Scan for the cell matching the given text and deliver its (x, y) coordinate at center. 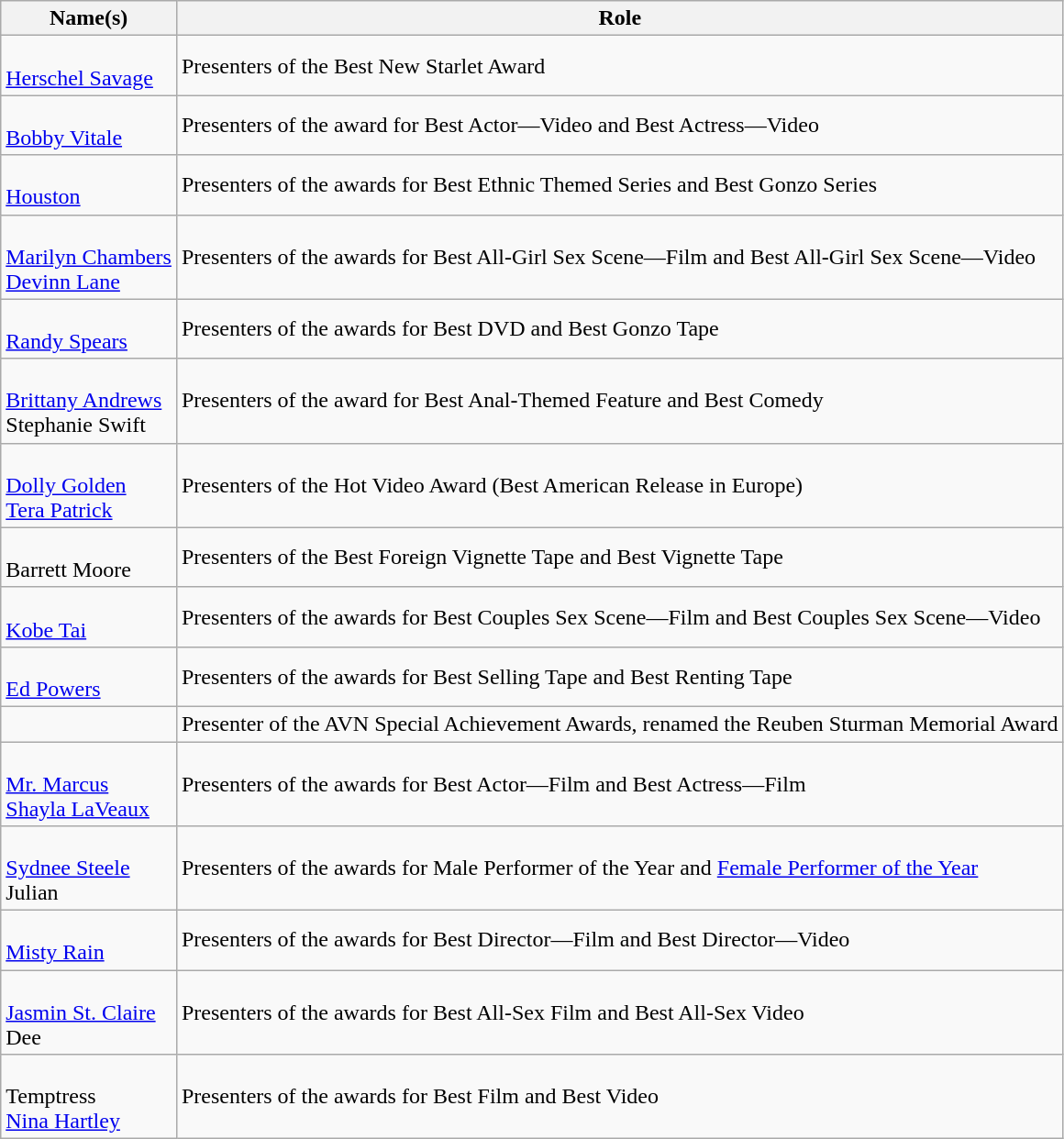
Sydnee SteeleJulian (89, 868)
Presenters of the awards for Male Performer of the Year and Female Performer of the Year (620, 868)
Houston (89, 185)
Barrett Moore (89, 558)
Marilyn ChambersDevinn Lane (89, 257)
Presenter of the AVN Special Achievement Awards, renamed the Reuben Sturman Memorial Award (620, 724)
Herschel Savage (89, 66)
Name(s) (89, 18)
Presenters of the awards for Best Director—Film and Best Director—Video (620, 941)
TemptressNina Hartley (89, 1097)
Jasmin St. ClaireDee (89, 1012)
Presenters of the Hot Video Award (Best American Release in Europe) (620, 485)
Presenters of the awards for Best All-Sex Film and Best All-Sex Video (620, 1012)
Mr. MarcusShayla LaVeaux (89, 783)
Presenters of the awards for Best DVD and Best Gonzo Tape (620, 328)
Presenters of the awards for Best Selling Tape and Best Renting Tape (620, 677)
Role (620, 18)
Bobby Vitale (89, 125)
Presenters of the Best Foreign Vignette Tape and Best Vignette Tape (620, 558)
Brittany AndrewsStephanie Swift (89, 401)
Presenters of the awards for Best Couples Sex Scene—Film and Best Couples Sex Scene—Video (620, 616)
Presenters of the awards for Best Ethnic Themed Series and Best Gonzo Series (620, 185)
Kobe Tai (89, 616)
Presenters of the awards for Best Actor—Film and Best Actress—Film (620, 783)
Randy Spears (89, 328)
Presenters of the award for Best Anal-Themed Feature and Best Comedy (620, 401)
Misty Rain (89, 941)
Presenters of the award for Best Actor—Video and Best Actress—Video (620, 125)
Presenters of the Best New Starlet Award (620, 66)
Presenters of the awards for Best Film and Best Video (620, 1097)
Dolly GoldenTera Patrick (89, 485)
Presenters of the awards for Best All-Girl Sex Scene—Film and Best All-Girl Sex Scene—Video (620, 257)
Ed Powers (89, 677)
